Pinpoint the cell where the given text exists, returning its [x, y] midpoint coordinate. 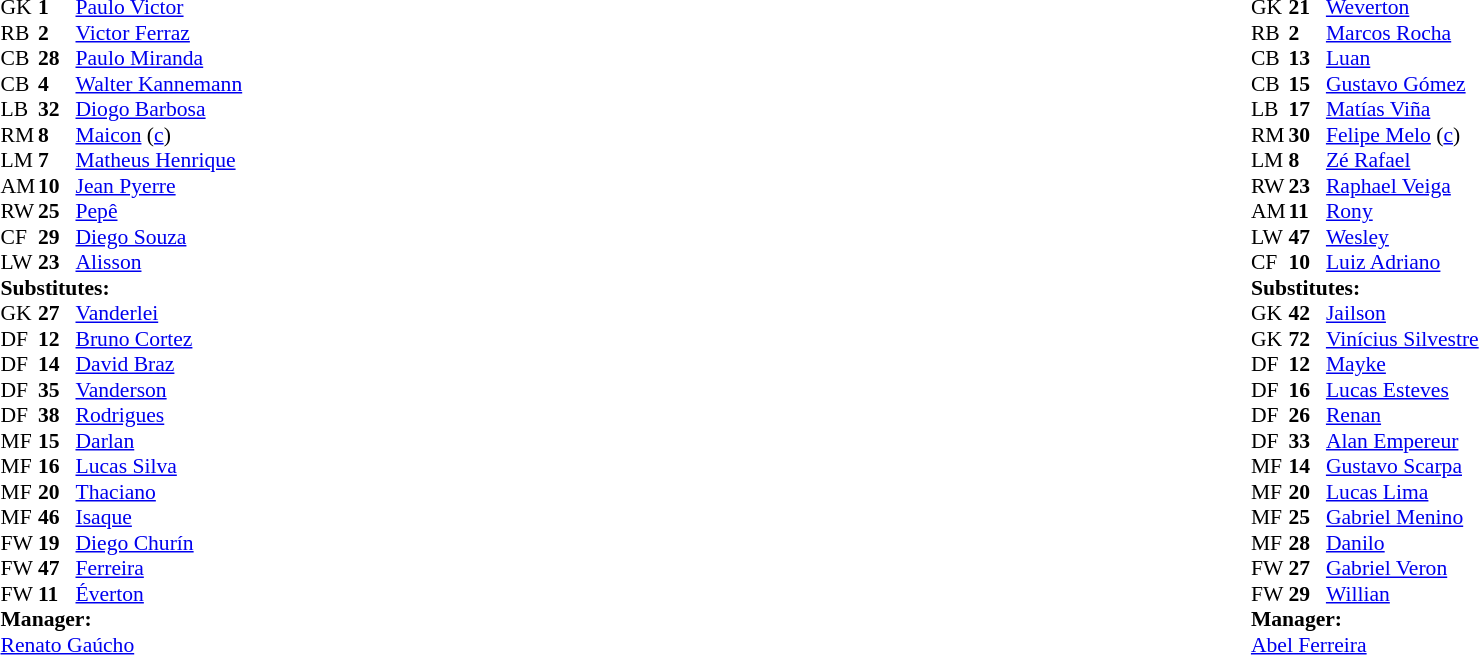
Gustavo Scarpa [1402, 467]
30 [1307, 135]
Lucas Silva [160, 467]
Luan [1402, 59]
32 [57, 109]
35 [57, 390]
Matheus Henrique [160, 161]
Felipe Melo (c) [1402, 135]
Diego Churín [160, 543]
Mayke [1402, 365]
Marcos Rocha [1402, 33]
72 [1307, 339]
Éverton [160, 594]
Maicon (c) [160, 135]
42 [1307, 313]
Zé Rafael [1402, 161]
Willian [1402, 594]
Vanderson [160, 390]
33 [1307, 441]
Alisson [160, 263]
46 [57, 517]
Bruno Cortez [160, 339]
Danilo [1402, 543]
Jean Pyerre [160, 186]
Diogo Barbosa [160, 109]
Lucas Esteves [1402, 390]
Ferreira [160, 569]
26 [1307, 415]
Gustavo Gómez [1402, 84]
Gabriel Veron [1402, 569]
Rony [1402, 211]
13 [1307, 59]
Darlan [160, 441]
Isaque [160, 517]
Vinícius Silvestre [1402, 339]
Pepê [160, 211]
7 [57, 161]
Gabriel Menino [1402, 517]
38 [57, 415]
Walter Kannemann [160, 84]
Rodrigues [160, 415]
Paulo Miranda [160, 59]
Luiz Adriano [1402, 263]
19 [57, 543]
Alan Empereur [1402, 441]
17 [1307, 109]
Renan [1402, 415]
Wesley [1402, 237]
Thaciano [160, 492]
4 [57, 84]
Matías Viña [1402, 109]
Jailson [1402, 313]
Diego Souza [160, 237]
Lucas Lima [1402, 492]
Vanderlei [160, 313]
David Braz [160, 365]
Raphael Veiga [1402, 186]
Victor Ferraz [160, 33]
